Detect which cell encompasses the target text, then output its [X, Y] center coordinate. 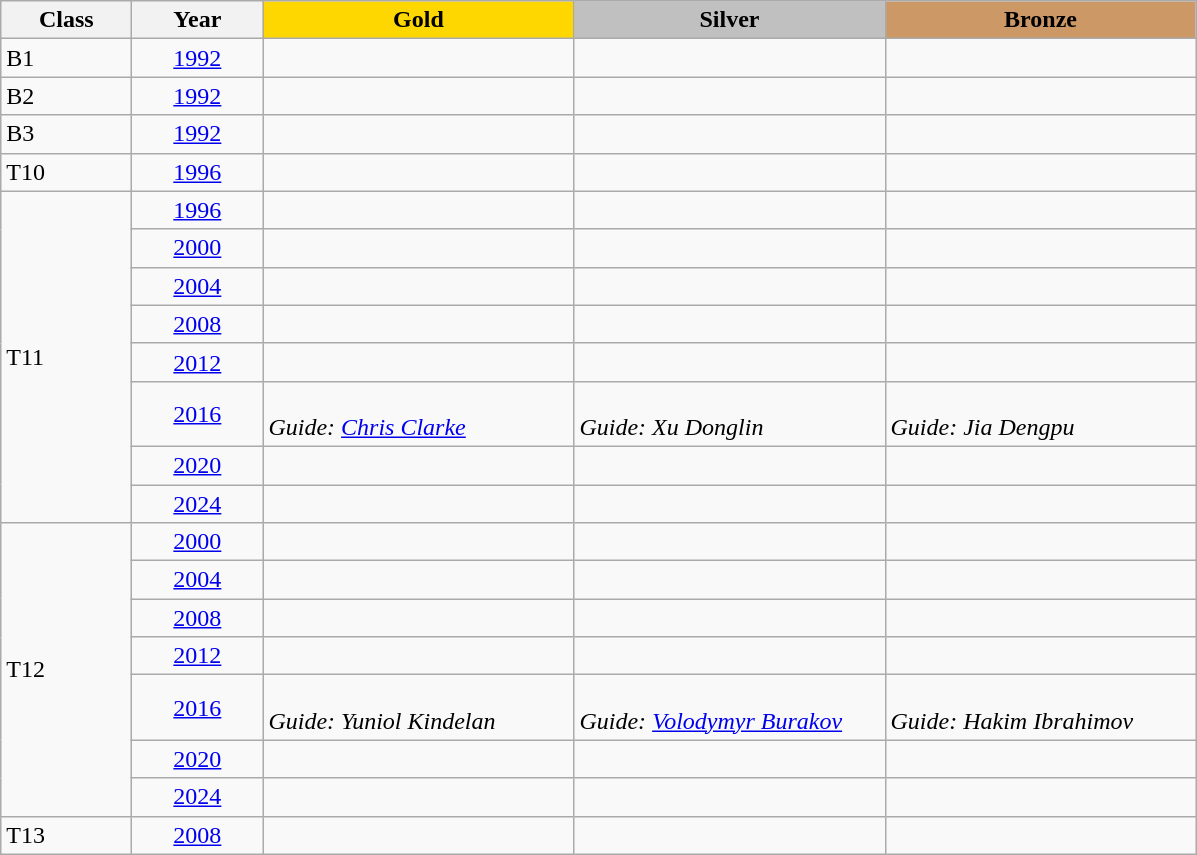
Guide: Jia Dengpu [1040, 414]
T11 [66, 357]
T13 [66, 835]
Guide: Yuniol Kindelan [418, 708]
B3 [66, 134]
B1 [66, 58]
Bronze [1040, 20]
Year [198, 20]
T12 [66, 670]
Gold [418, 20]
T10 [66, 172]
Class [66, 20]
Guide: Chris Clarke [418, 414]
Guide: Hakim Ibrahimov [1040, 708]
Guide: Xu Donglin [730, 414]
B2 [66, 96]
Guide: Volodymyr Burakov [730, 708]
Silver [730, 20]
